Provide the (x, y) coordinate of the cell's center where the given text is located.  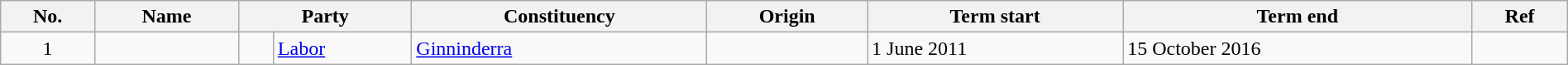
Labor (342, 48)
No. (48, 17)
1 (48, 48)
Ginninderra (559, 48)
1 June 2011 (996, 48)
Ref (1520, 17)
Party (324, 17)
Origin (787, 17)
Term start (996, 17)
Name (166, 17)
Constituency (559, 17)
15 October 2016 (1298, 48)
Term end (1298, 17)
